Detect which cell encompasses the target text, then output its [X, Y] center coordinate. 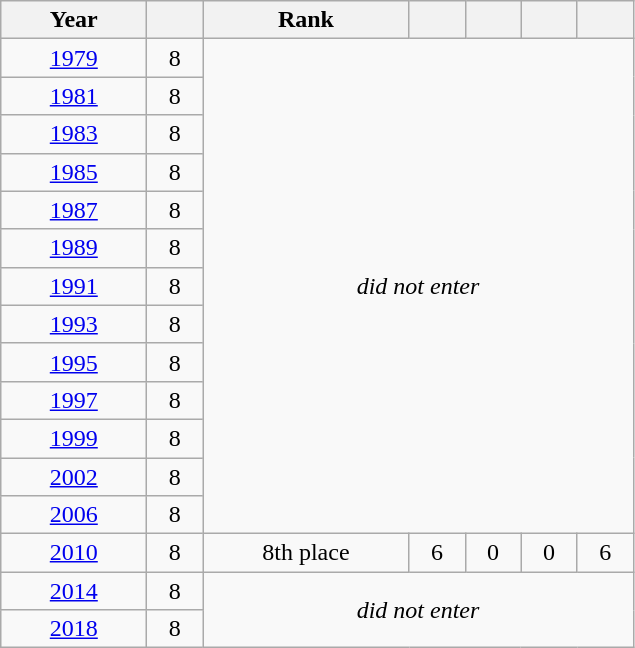
1991 [74, 286]
1999 [74, 438]
1981 [74, 96]
2018 [74, 629]
2006 [74, 515]
1979 [74, 58]
8th place [306, 553]
1987 [74, 210]
1989 [74, 248]
1983 [74, 134]
2002 [74, 477]
Rank [306, 20]
1995 [74, 362]
2010 [74, 553]
1985 [74, 172]
1997 [74, 400]
Year [74, 20]
1993 [74, 324]
2014 [74, 591]
